For the text-containing cell, return its midpoint in (x, y) coordinate format. 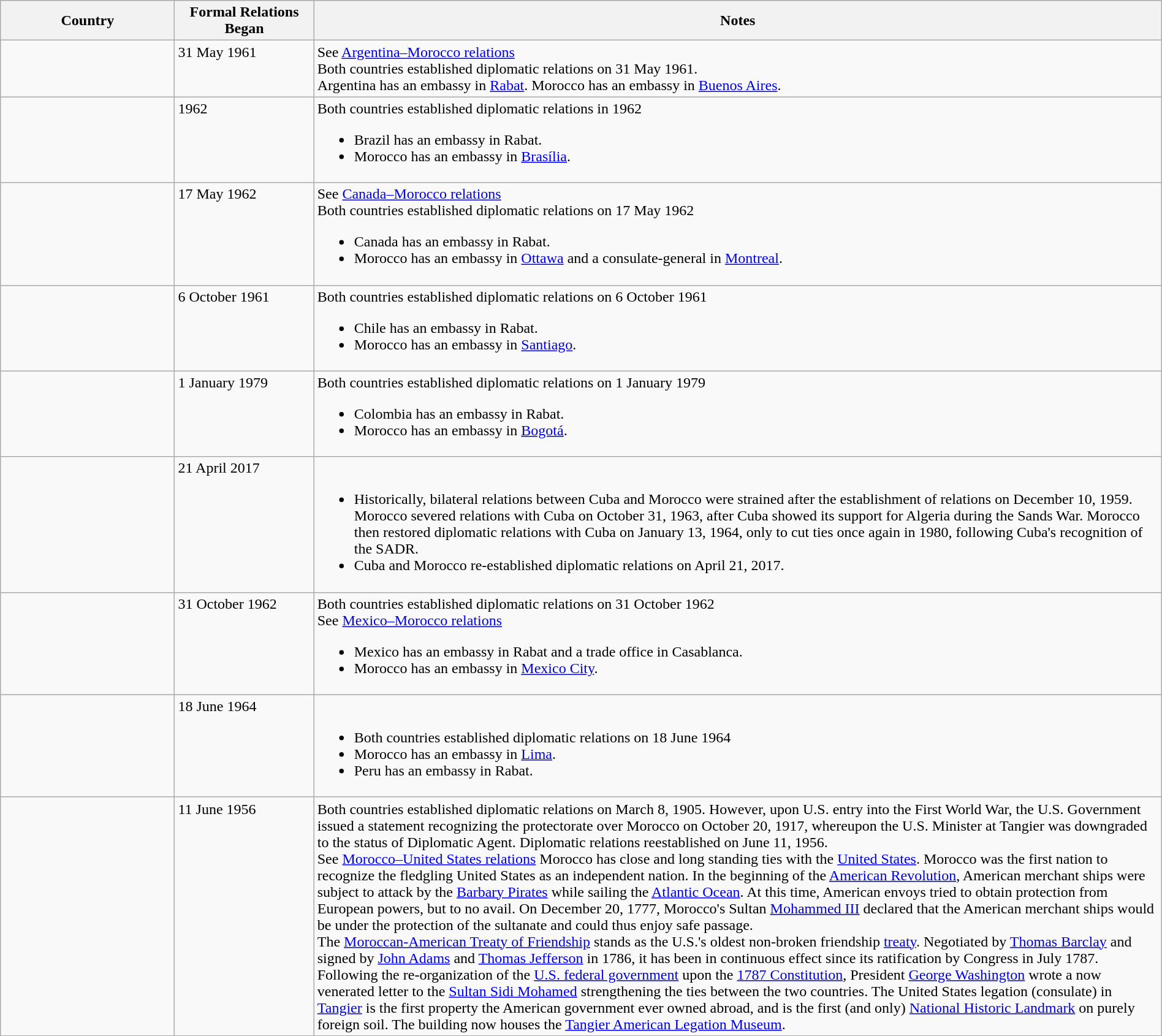
6 October 1961 (244, 328)
11 June 1956 (244, 916)
Notes (738, 21)
Country (88, 21)
Both countries established diplomatic relations on 1 January 1979Colombia has an embassy in Rabat.Morocco has an embassy in Bogotá. (738, 414)
31 May 1961 (244, 69)
1962 (244, 140)
Formal Relations Began (244, 21)
21 April 2017 (244, 525)
Both countries established diplomatic relations on 18 June 1964Morocco has an embassy in Lima.Peru has an embassy in Rabat. (738, 745)
Both countries established diplomatic relations in 1962Brazil has an embassy in Rabat.Morocco has an embassy in Brasília. (738, 140)
18 June 1964 (244, 745)
1 January 1979 (244, 414)
17 May 1962 (244, 234)
31 October 1962 (244, 644)
Both countries established diplomatic relations on 6 October 1961Chile has an embassy in Rabat.Morocco has an embassy in Santiago. (738, 328)
